Capture the cell that displays the provided text and extract its (x, y) central coordinate. 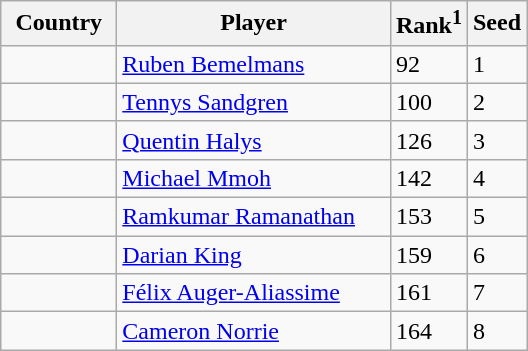
2 (496, 102)
Cameron Norrie (254, 331)
6 (496, 255)
100 (428, 102)
164 (428, 331)
Ruben Bemelmans (254, 64)
3 (496, 140)
159 (428, 255)
Michael Mmoh (254, 178)
8 (496, 331)
Darian King (254, 255)
Rank1 (428, 24)
Quentin Halys (254, 140)
5 (496, 217)
4 (496, 178)
7 (496, 293)
142 (428, 178)
Tennys Sandgren (254, 102)
92 (428, 64)
Player (254, 24)
Seed (496, 24)
1 (496, 64)
161 (428, 293)
Félix Auger-Aliassime (254, 293)
153 (428, 217)
Ramkumar Ramanathan (254, 217)
Country (59, 24)
126 (428, 140)
